Provide the (x, y) coordinate of the cell's center where the given text is located.  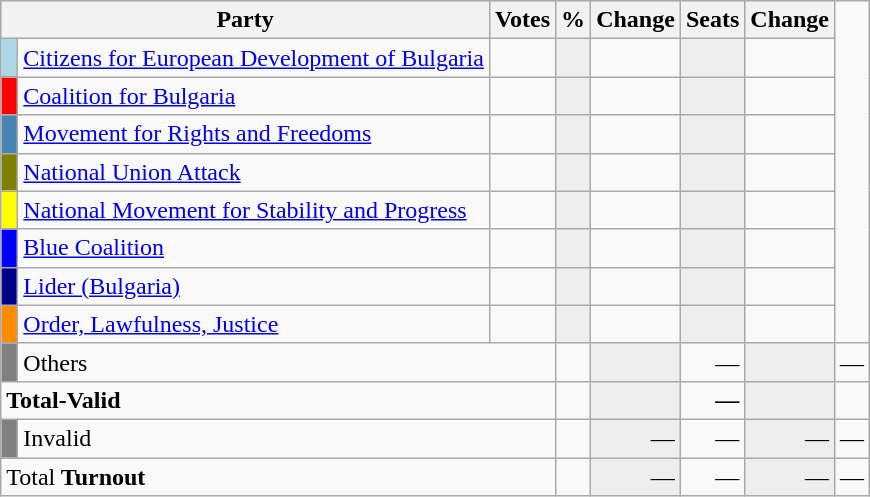
National Movement for Stability and Progress (254, 210)
Total-Valid (278, 400)
Blue Coalition (254, 248)
Total Turnout (278, 477)
Citizens for European Development of Bulgaria (254, 58)
Votes (522, 20)
Movement for Rights and Freedoms (254, 134)
Invalid (287, 438)
% (574, 20)
Lider (Bulgaria) (254, 286)
Party (246, 20)
Others (287, 362)
Seats (712, 20)
Order, Lawfulness, Justice (254, 324)
National Union Attack (254, 172)
Coalition for Bulgaria (254, 96)
